Capture the cell that displays the provided text and extract its (X, Y) central coordinate. 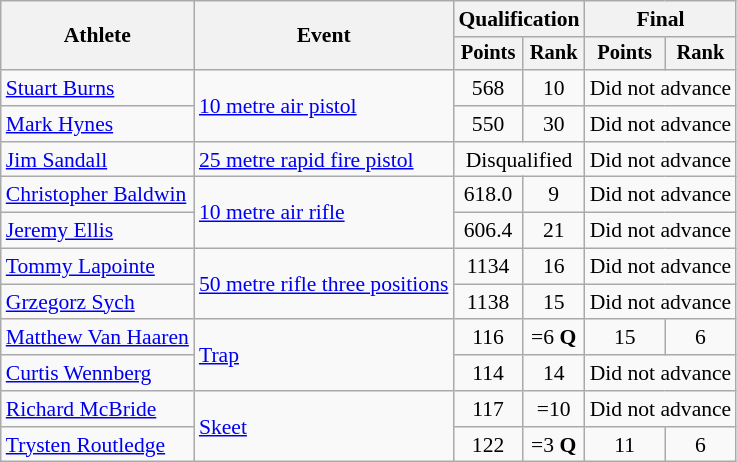
Mark Hynes (98, 124)
Curtis Wennberg (98, 373)
21 (554, 231)
Jim Sandall (98, 160)
Skeet (324, 426)
114 (488, 373)
14 (554, 373)
606.4 (488, 231)
1134 (488, 267)
=10 (554, 409)
=6 Q (554, 338)
Grzegorz Sych (98, 302)
Event (324, 36)
Matthew Van Haaren (98, 338)
618.0 (488, 195)
Christopher Baldwin (98, 195)
116 (488, 338)
6 (701, 338)
550 (488, 124)
568 (488, 88)
30 (554, 124)
10 metre air pistol (324, 106)
Trap (324, 356)
117 (488, 409)
Richard McBride (98, 409)
Tommy Lapointe (98, 267)
Disqualified (518, 160)
10 metre air rifle (324, 212)
Qualification (518, 19)
Jeremy Ellis (98, 231)
Athlete (98, 36)
16 (554, 267)
10 (554, 88)
1138 (488, 302)
Final (661, 19)
Stuart Burns (98, 88)
25 metre rapid fire pistol (324, 160)
50 metre rifle three positions (324, 284)
9 (554, 195)
